Capture the cell that displays the provided text and extract its (X, Y) central coordinate. 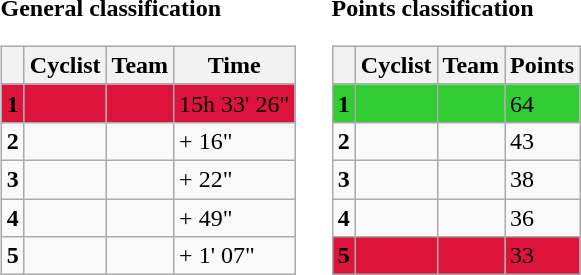
43 (542, 141)
33 (542, 256)
64 (542, 103)
+ 16" (234, 141)
Points (542, 65)
38 (542, 179)
36 (542, 217)
15h 33' 26" (234, 103)
+ 1' 07" (234, 256)
+ 22" (234, 179)
Time (234, 65)
+ 49" (234, 217)
